From the cell containing the given text, extract its center point as (X, Y) coordinate. 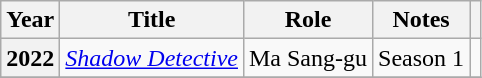
Title (152, 20)
Ma Sang-gu (308, 58)
Shadow Detective (152, 58)
Year (30, 20)
Role (308, 20)
Notes (422, 20)
2022 (30, 58)
Season 1 (422, 58)
